Return the (X, Y) coordinate for the center point of the cell that contains the specified text.  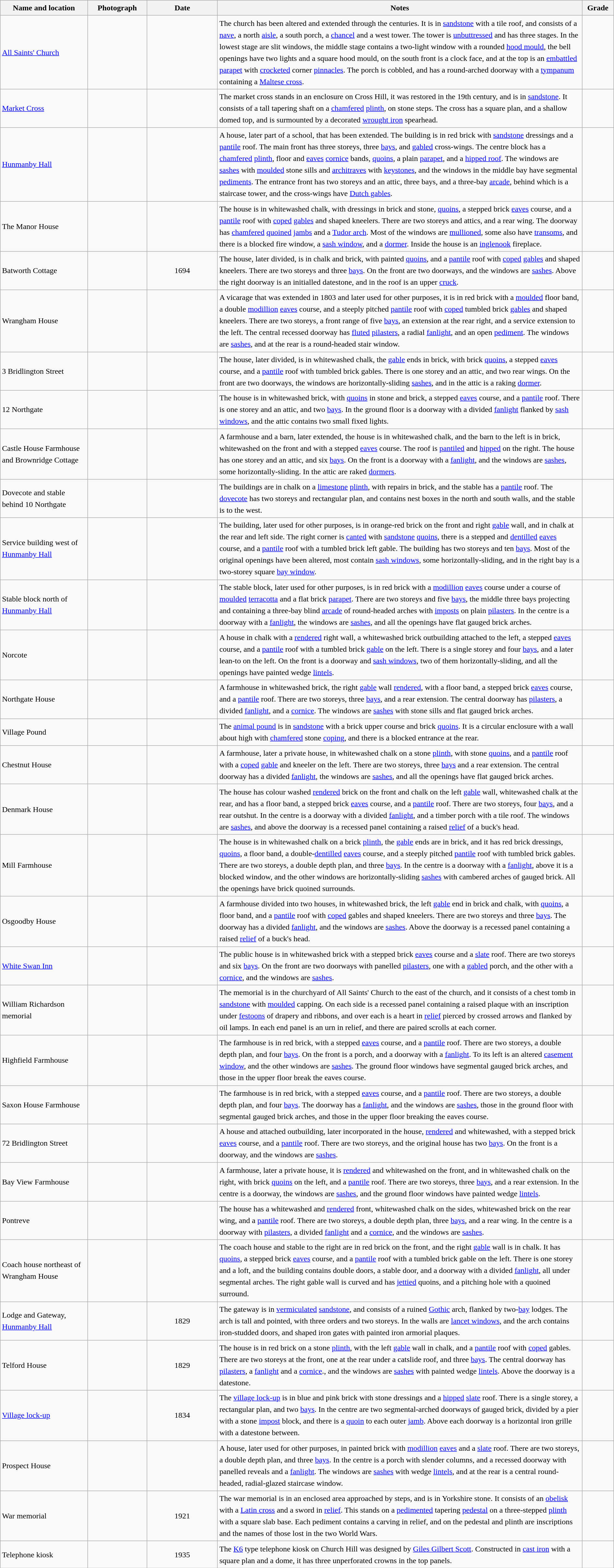
Wrangham House (44, 321)
Norcote (44, 655)
White Swan Inn (44, 966)
Lodge and Gateway, Hunmanby Hall (44, 1321)
Grade (598, 8)
Prospect House (44, 1466)
Coach house northeast of Wrangham House (44, 1270)
Mill Farmhouse (44, 865)
Stable block north of Hunmanby Hall (44, 605)
1921 (182, 1516)
Osgoodby House (44, 921)
Bay View Farmhouse (44, 1182)
Market Cross (44, 108)
12 Northgate (44, 409)
1834 (182, 1415)
Village Pound (44, 732)
The Manor House (44, 226)
Pontreve (44, 1220)
Service building west of Hunmanby Hall (44, 549)
Telephone kiosk (44, 1555)
Saxon House Farmhouse (44, 1104)
Village lock-up (44, 1415)
Northgate House (44, 700)
William Richardson memorial (44, 1010)
1694 (182, 271)
All Saints' Church (44, 52)
War memorial (44, 1516)
Castle House Farmhouse and Brownridge Cottage (44, 454)
Date (182, 8)
Notes (400, 8)
Name and location (44, 8)
1935 (182, 1555)
Telford House (44, 1366)
Denmark House (44, 809)
Photograph (117, 8)
72 Bridlington Street (44, 1143)
3 Bridlington Street (44, 371)
Dovecote and stable behind 10 Northgate (44, 498)
Chestnut House (44, 765)
Highfield Farmhouse (44, 1060)
Batworth Cottage (44, 271)
Hunmanby Hall (44, 165)
